Search for the cell housing the specified text and yield its (X, Y) center coordinate. 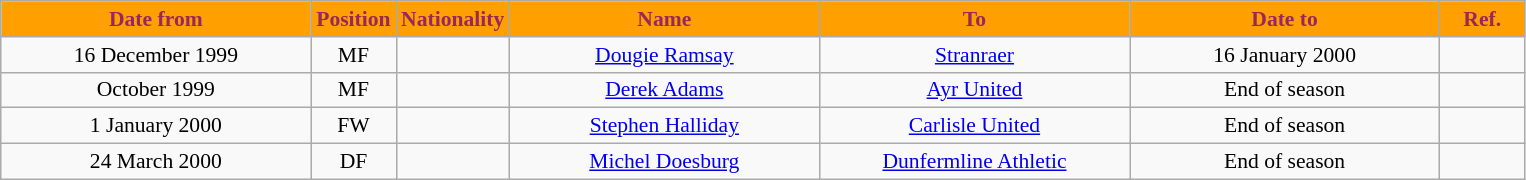
FW (354, 126)
To (974, 19)
Ref. (1482, 19)
Dunfermline Athletic (974, 162)
Michel Doesburg (664, 162)
Stranraer (974, 55)
Carlisle United (974, 126)
Date from (156, 19)
Name (664, 19)
October 1999 (156, 90)
Derek Adams (664, 90)
Ayr United (974, 90)
16 December 1999 (156, 55)
DF (354, 162)
24 March 2000 (156, 162)
1 January 2000 (156, 126)
Date to (1285, 19)
Dougie Ramsay (664, 55)
Position (354, 19)
16 January 2000 (1285, 55)
Nationality (452, 19)
Stephen Halliday (664, 126)
